Find where the given text appears and provide that cell's center as [x, y] coordinate. 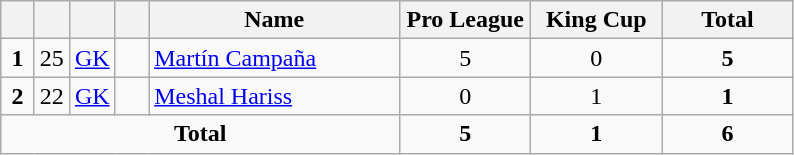
Pro League [466, 20]
King Cup [596, 20]
6 [728, 134]
25 [52, 58]
22 [52, 96]
Martín Campaña [274, 58]
Meshal Hariss [274, 96]
Name [274, 20]
2 [18, 96]
